Search for the cell housing the specified text and yield its [X, Y] center coordinate. 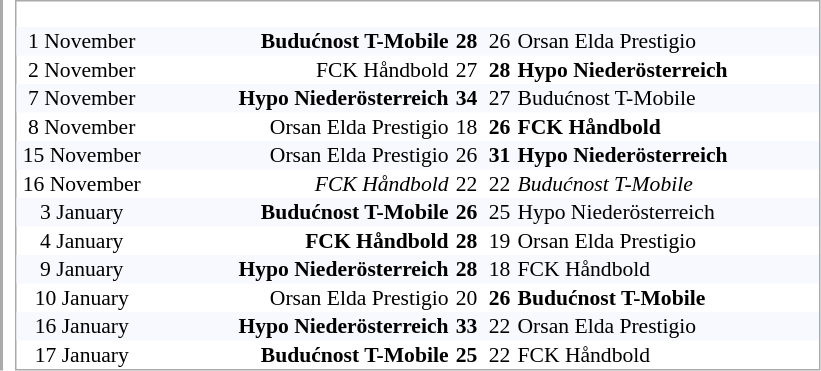
4 January [81, 240]
2 November [81, 70]
10 January [81, 298]
19 [500, 240]
9 January [81, 269]
17 January [81, 354]
7 November [81, 98]
8 November [81, 126]
31 [500, 155]
16 January [81, 326]
33 [466, 326]
20 [466, 298]
16 November [81, 184]
34 [466, 98]
3 January [81, 212]
1 November [81, 41]
15 November [81, 155]
